Pinpoint the cell where the given text exists, returning its (x, y) midpoint coordinate. 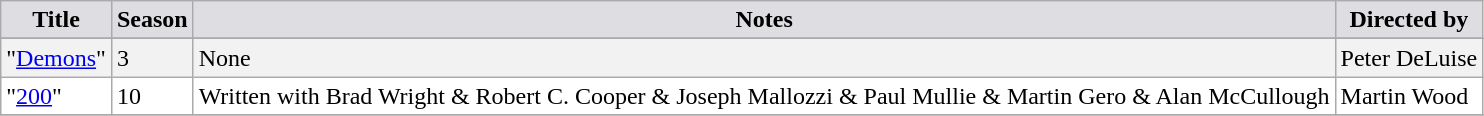
Season (152, 20)
Martin Wood (1409, 96)
None (764, 58)
Directed by (1409, 20)
Peter DeLuise (1409, 58)
Notes (764, 20)
Written with Brad Wright & Robert C. Cooper & Joseph Mallozzi & Paul Mullie & Martin Gero & Alan McCullough (764, 96)
3 (152, 58)
Title (56, 20)
10 (152, 96)
"Demons" (56, 58)
"200" (56, 96)
